Search for the cell housing the specified text and yield its [x, y] center coordinate. 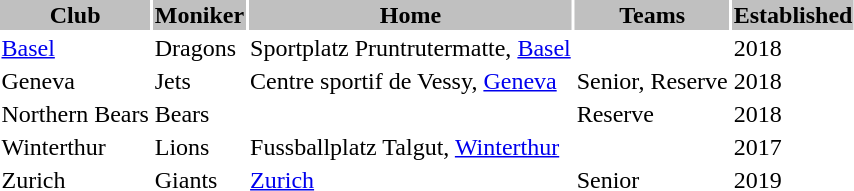
Teams [652, 15]
Fussballplatz Talgut, Winterthur [411, 147]
Moniker [199, 15]
Northern Bears [75, 114]
Reserve [652, 114]
Basel [75, 48]
Bears [199, 114]
Home [411, 15]
Dragons [199, 48]
Senior, Reserve [652, 81]
Lions [199, 147]
Club [75, 15]
Jets [199, 81]
Sportplatz Pruntrutermatte, Basel [411, 48]
Winterthur [75, 147]
2017 [793, 147]
Geneva [75, 81]
Centre sportif de Vessy, Geneva [411, 81]
Established [793, 15]
